Find where the given text appears and provide that cell's center as (x, y) coordinate. 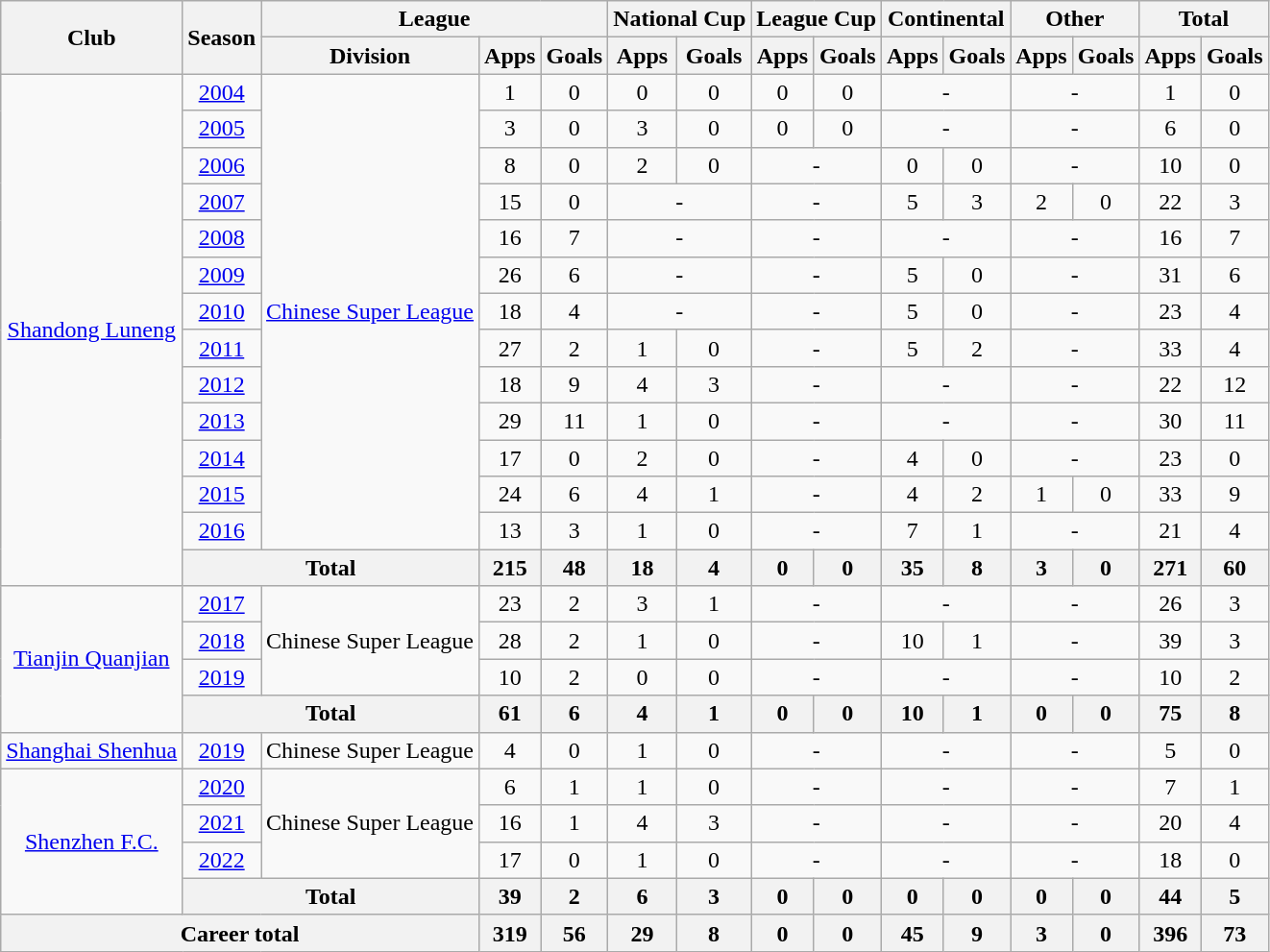
2011 (222, 348)
Division (371, 56)
2016 (222, 531)
2013 (222, 421)
2022 (222, 860)
2010 (222, 311)
215 (510, 568)
13 (510, 531)
2005 (222, 129)
Tianjin Quanjian (92, 659)
319 (510, 933)
2012 (222, 384)
20 (1170, 823)
35 (913, 568)
National Cup (680, 19)
League Cup (817, 19)
2009 (222, 275)
League (434, 19)
2017 (222, 604)
Shandong Luneng (92, 330)
56 (574, 933)
2007 (222, 202)
48 (574, 568)
271 (1170, 568)
30 (1170, 421)
2006 (222, 165)
2018 (222, 641)
2004 (222, 92)
2014 (222, 458)
45 (913, 933)
Continental (946, 19)
2021 (222, 823)
73 (1234, 933)
31 (1170, 275)
12 (1234, 384)
396 (1170, 933)
Career total (240, 933)
2020 (222, 787)
Shenzhen F.C. (92, 842)
21 (1170, 531)
28 (510, 641)
2015 (222, 495)
Season (222, 37)
Shanghai Shenhua (92, 750)
24 (510, 495)
Other (1075, 19)
60 (1234, 568)
44 (1170, 896)
2008 (222, 238)
61 (510, 714)
15 (510, 202)
75 (1170, 714)
27 (510, 348)
Club (92, 37)
